Determine the [X, Y] coordinate at the center of the cell enclosing the given text.  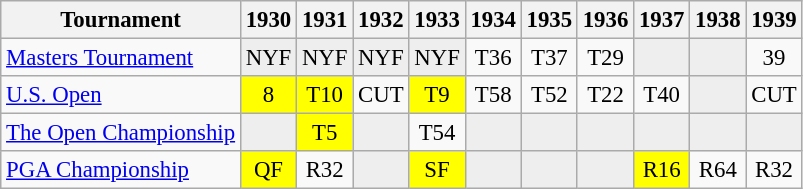
T36 [493, 58]
R16 [662, 170]
1935 [549, 20]
1931 [325, 20]
1932 [381, 20]
U.S. Open [121, 95]
QF [268, 170]
1934 [493, 20]
T54 [437, 133]
T9 [437, 95]
T40 [662, 95]
1930 [268, 20]
Masters Tournament [121, 58]
T5 [325, 133]
1939 [774, 20]
R64 [718, 170]
PGA Championship [121, 170]
T37 [549, 58]
1933 [437, 20]
T58 [493, 95]
T10 [325, 95]
The Open Championship [121, 133]
T22 [605, 95]
1937 [662, 20]
T29 [605, 58]
1938 [718, 20]
1936 [605, 20]
Tournament [121, 20]
T52 [549, 95]
SF [437, 170]
39 [774, 58]
8 [268, 95]
